Find where the given text appears and provide that cell's center as (x, y) coordinate. 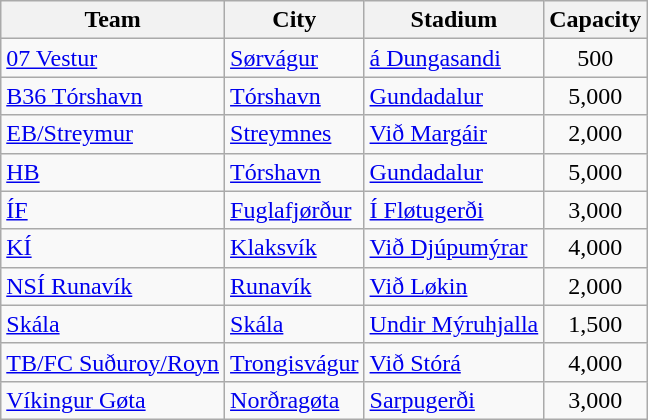
ÍF (113, 210)
1,500 (596, 324)
Við Margáir (454, 134)
Víkingur Gøta (113, 400)
NSÍ Runavík (113, 286)
TB/FC Suðuroy/Royn (113, 362)
Streymnes (295, 134)
B36 Tórshavn (113, 96)
07 Vestur (113, 58)
Sørvágur (295, 58)
Runavík (295, 286)
Undir Mýruhjalla (454, 324)
KÍ (113, 248)
Við Løkin (454, 286)
Í Fløtugerði (454, 210)
Trongisvágur (295, 362)
Klaksvík (295, 248)
Fuglafjørður (295, 210)
Capacity (596, 20)
á Dungasandi (454, 58)
HB (113, 172)
Stadium (454, 20)
Við Stórá (454, 362)
Team (113, 20)
Sarpugerði (454, 400)
City (295, 20)
Við Djúpumýrar (454, 248)
Norðragøta (295, 400)
EB/Streymur (113, 134)
500 (596, 58)
